Determine the [x, y] coordinate at the center of the cell enclosing the given text.  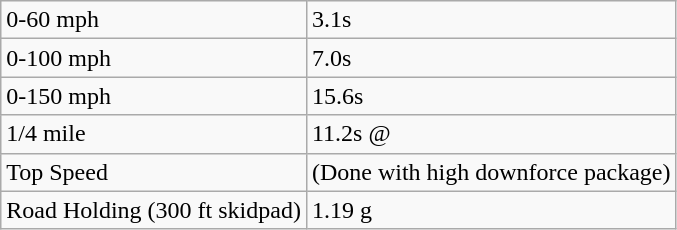
Road Holding (300 ft skidpad) [154, 210]
1/4 mile [154, 134]
0-100 mph [154, 58]
Top Speed [154, 172]
0-60 mph [154, 20]
(Done with high downforce package) [491, 172]
7.0s [491, 58]
3.1s [491, 20]
15.6s [491, 96]
11.2s @ [491, 134]
1.19 g [491, 210]
0-150 mph [154, 96]
